For the text-containing cell, return its midpoint in [X, Y] coordinate format. 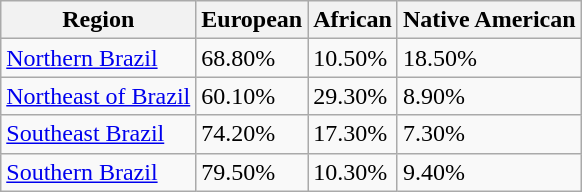
Southern Brazil [98, 172]
Region [98, 20]
10.50% [353, 58]
Southeast Brazil [98, 134]
8.90% [489, 96]
10.30% [353, 172]
Northeast of Brazil [98, 96]
European [252, 20]
9.40% [489, 172]
74.20% [252, 134]
60.10% [252, 96]
29.30% [353, 96]
79.50% [252, 172]
Northern Brazil [98, 58]
7.30% [489, 134]
17.30% [353, 134]
18.50% [489, 58]
68.80% [252, 58]
African [353, 20]
Native American [489, 20]
